Detect which cell encompasses the target text, then output its [x, y] center coordinate. 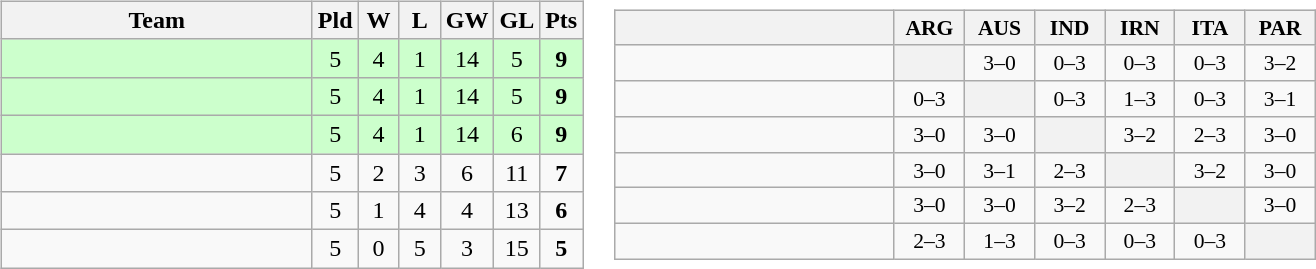
Team [156, 20]
GW [467, 20]
0 [378, 249]
ITA [1210, 28]
GL [517, 20]
IRN [1140, 28]
7 [562, 173]
2 [378, 173]
15 [517, 249]
IND [1070, 28]
Pld [335, 20]
W [378, 20]
13 [517, 211]
L [420, 20]
PAR [1280, 28]
AUS [999, 28]
11 [517, 173]
Pts [562, 20]
ARG [929, 28]
